For the text-containing cell, return its midpoint in [x, y] coordinate format. 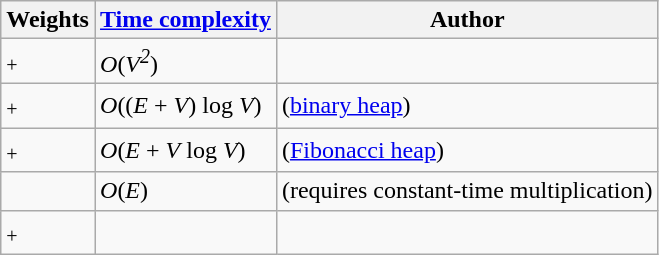
O(V2) [185, 62]
(requires constant-time multiplication) [467, 191]
O(E + V log V) [185, 150]
O((E + V) log V) [185, 105]
O(E) [185, 191]
Author [467, 20]
(Fibonacci heap) [467, 150]
(binary heap) [467, 105]
Time complexity [185, 20]
Weights [48, 20]
